Determine the (x, y) coordinate at the center of the cell enclosing the given text.  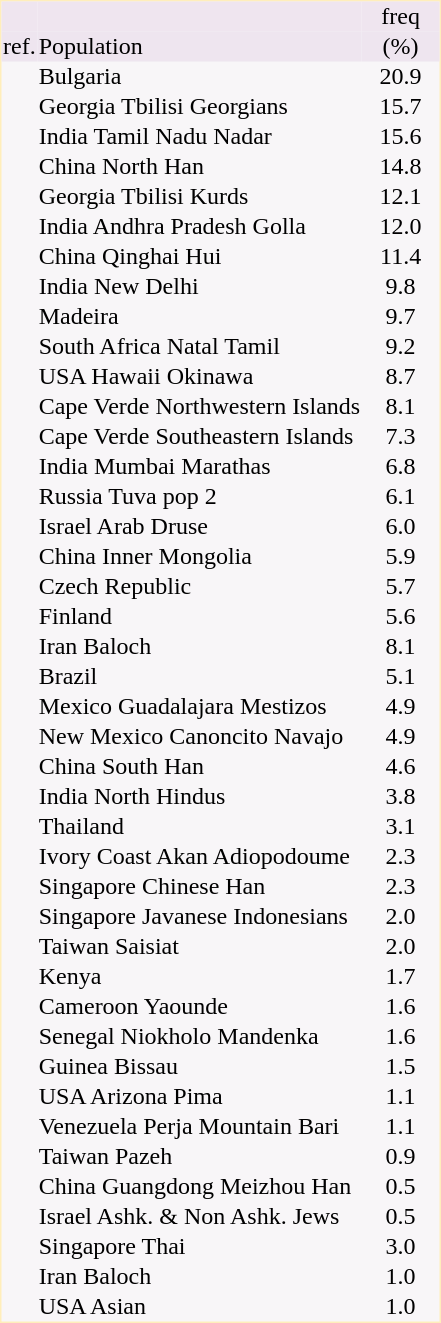
5.6 (401, 617)
Senegal Niokholo Mandenka (199, 1037)
Israel Ashk. & Non Ashk. Jews (199, 1217)
India Tamil Nadu Nadar (199, 137)
9.2 (401, 347)
Bulgaria (199, 77)
Russia Tuva pop 2 (199, 497)
Cape Verde Northwestern Islands (199, 407)
China North Han (199, 167)
4.6 (401, 767)
5.7 (401, 587)
China South Han (199, 767)
Singapore Chinese Han (199, 887)
9.7 (401, 317)
12.1 (401, 197)
Thailand (199, 827)
Population (199, 47)
3.8 (401, 797)
Israel Arab Druse (199, 527)
12.0 (401, 227)
6.1 (401, 497)
China Qinghai Hui (199, 257)
Singapore Javanese Indonesians (199, 917)
0.9 (401, 1157)
freq (401, 17)
20.9 (401, 77)
Taiwan Pazeh (199, 1157)
7.3 (401, 437)
Brazil (199, 677)
15.6 (401, 137)
ref. (20, 47)
India Andhra Pradesh Golla (199, 227)
1.5 (401, 1067)
6.8 (401, 467)
5.9 (401, 557)
9.8 (401, 287)
Taiwan Saisiat (199, 947)
Czech Republic (199, 587)
Finland (199, 617)
3.1 (401, 827)
3.0 (401, 1247)
1.7 (401, 977)
Mexico Guadalajara Mestizos (199, 707)
11.4 (401, 257)
Madeira (199, 317)
Georgia Tbilisi Kurds (199, 197)
USA Arizona Pima (199, 1097)
Singapore Thai (199, 1247)
Kenya (199, 977)
USA Hawaii Okinawa (199, 377)
Venezuela Perja Mountain Bari (199, 1127)
India North Hindus (199, 797)
5.1 (401, 677)
China Guangdong Meizhou Han (199, 1187)
Ivory Coast Akan Adiopodoume (199, 857)
Georgia Tbilisi Georgians (199, 107)
14.8 (401, 167)
6.0 (401, 527)
South Africa Natal Tamil (199, 347)
India New Delhi (199, 287)
Cape Verde Southeastern Islands (199, 437)
Guinea Bissau (199, 1067)
China Inner Mongolia (199, 557)
(%) (401, 47)
USA Asian (199, 1307)
New Mexico Canoncito Navajo (199, 737)
15.7 (401, 107)
India Mumbai Marathas (199, 467)
8.7 (401, 377)
Cameroon Yaounde (199, 1007)
